Scan for the cell matching the given text and deliver its [x, y] coordinate at center. 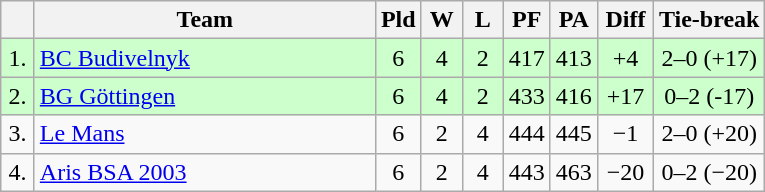
4. [18, 172]
2–0 (+20) [709, 134]
443 [526, 172]
0–2 (−20) [709, 172]
W [442, 20]
Diff [625, 20]
BC Budivelnyk [204, 58]
2. [18, 96]
1. [18, 58]
444 [526, 134]
463 [574, 172]
−20 [625, 172]
PF [526, 20]
−1 [625, 134]
3. [18, 134]
413 [574, 58]
Team [204, 20]
Le Mans [204, 134]
PA [574, 20]
BG Göttingen [204, 96]
0–2 (-17) [709, 96]
L [482, 20]
2–0 (+17) [709, 58]
417 [526, 58]
+4 [625, 58]
416 [574, 96]
Pld [398, 20]
445 [574, 134]
Aris BSA 2003 [204, 172]
Tie-break [709, 20]
433 [526, 96]
+17 [625, 96]
